Extract the [X, Y] coordinate from the center of the cell holding the provided text.  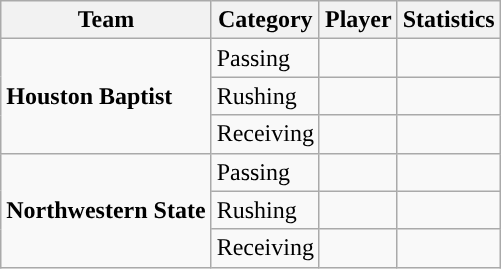
Team [106, 20]
Category [265, 20]
Northwestern State [106, 210]
Statistics [448, 20]
Houston Baptist [106, 96]
Player [358, 20]
